For the text-containing cell, return its midpoint in (x, y) coordinate format. 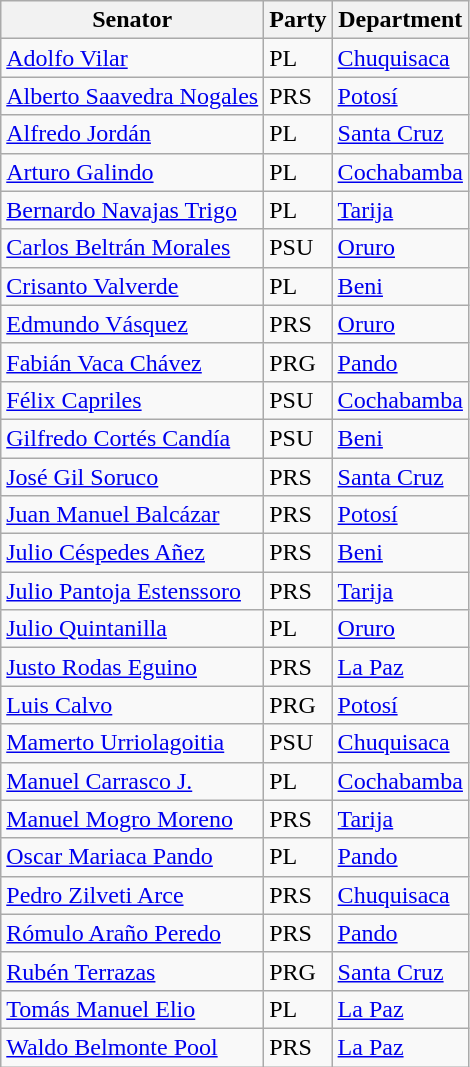
Félix Capriles (132, 400)
Adolfo Vilar (132, 58)
Waldo Belmonte Pool (132, 1047)
Party (298, 20)
Julio Quintanilla (132, 629)
José Gil Soruco (132, 477)
Bernardo Navajas Trigo (132, 210)
Gilfredo Cortés Candía (132, 438)
Rómulo Araño Peredo (132, 933)
Mamerto Urriolagoitia (132, 743)
Julio Céspedes Añez (132, 553)
Fabián Vaca Chávez (132, 362)
Luis Calvo (132, 705)
Alberto Saavedra Nogales (132, 96)
Tomás Manuel Elio (132, 1009)
Oscar Mariaca Pando (132, 857)
Department (400, 20)
Pedro Zilveti Arce (132, 895)
Juan Manuel Balcázar (132, 515)
Manuel Carrasco J. (132, 781)
Julio Pantoja Estenssoro (132, 591)
Justo Rodas Eguino (132, 667)
Senator (132, 20)
Arturo Galindo (132, 172)
Alfredo Jordán (132, 134)
Crisanto Valverde (132, 286)
Edmundo Vásquez (132, 324)
Carlos Beltrán Morales (132, 248)
Manuel Mogro Moreno (132, 819)
Rubén Terrazas (132, 971)
